From the cell containing the given text, extract its center point as (X, Y) coordinate. 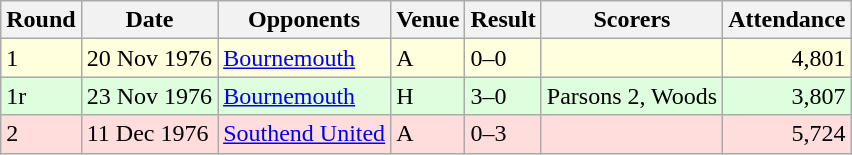
Parsons 2, Woods (632, 96)
Date (149, 20)
3–0 (503, 96)
H (428, 96)
Opponents (304, 20)
0–0 (503, 58)
20 Nov 1976 (149, 58)
11 Dec 1976 (149, 134)
23 Nov 1976 (149, 96)
Result (503, 20)
1r (41, 96)
Southend United (304, 134)
3,807 (787, 96)
0–3 (503, 134)
1 (41, 58)
Scorers (632, 20)
2 (41, 134)
4,801 (787, 58)
5,724 (787, 134)
Venue (428, 20)
Round (41, 20)
Attendance (787, 20)
